Determine the (x, y) coordinate at the center of the cell enclosing the given text.  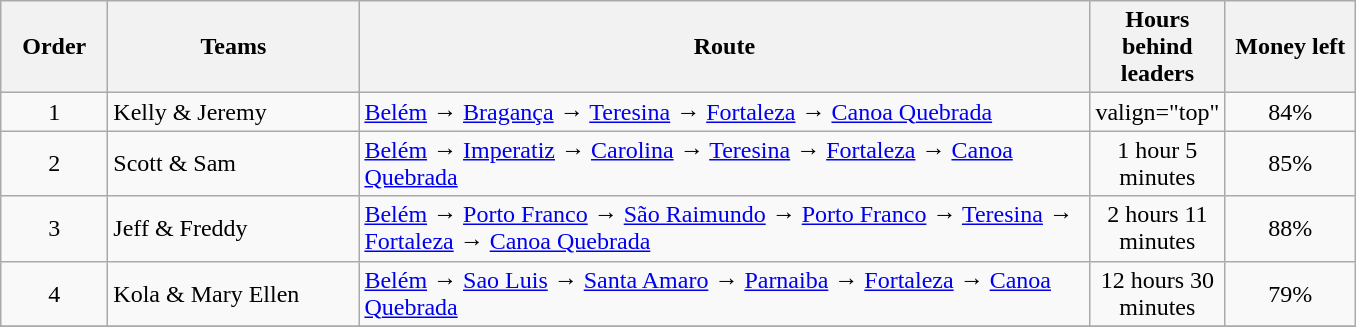
12 hours 30 minutes (1158, 294)
Kola & Mary Ellen (234, 294)
1 (54, 112)
2 (54, 164)
85% (1290, 164)
Belém → Imperatiz → Carolina → Teresina → Fortaleza → Canoa Quebrada (724, 164)
Route (724, 47)
84% (1290, 112)
1 hour 5 minutes (1158, 164)
Money left (1290, 47)
Order (54, 47)
Teams (234, 47)
2 hours 11 minutes (1158, 228)
Hours behind leaders (1158, 47)
valign="top" (1158, 112)
Belém → Porto Franco → São Raimundo → Porto Franco → Teresina → Fortaleza → Canoa Quebrada (724, 228)
Jeff & Freddy (234, 228)
79% (1290, 294)
3 (54, 228)
Kelly & Jeremy (234, 112)
Belém → Sao Luis → Santa Amaro → Parnaiba → Fortaleza → Canoa Quebrada (724, 294)
4 (54, 294)
88% (1290, 228)
Scott & Sam (234, 164)
Belém → Bragança → Teresina → Fortaleza → Canoa Quebrada (724, 112)
